Return the (X, Y) coordinate for the center point of the cell that contains the specified text.  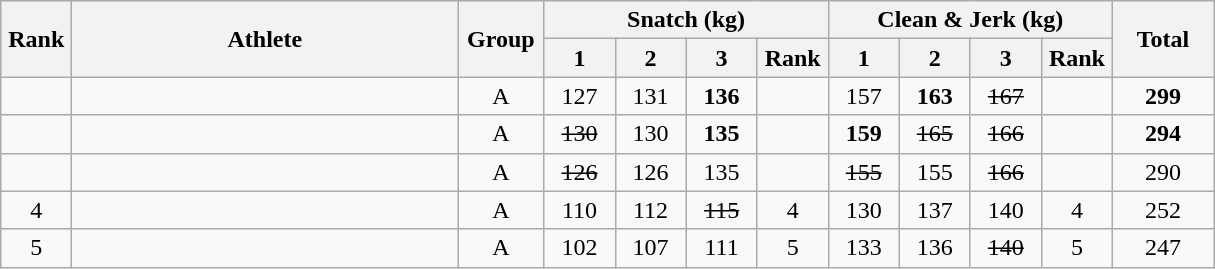
159 (864, 134)
157 (864, 96)
Total (1162, 39)
102 (580, 248)
107 (650, 248)
252 (1162, 210)
112 (650, 210)
Athlete (265, 39)
131 (650, 96)
299 (1162, 96)
167 (1006, 96)
Clean & Jerk (kg) (970, 20)
163 (934, 96)
Snatch (kg) (686, 20)
111 (722, 248)
290 (1162, 172)
127 (580, 96)
133 (864, 248)
Group (501, 39)
137 (934, 210)
115 (722, 210)
247 (1162, 248)
165 (934, 134)
110 (580, 210)
294 (1162, 134)
